Capture the cell that displays the provided text and extract its (x, y) central coordinate. 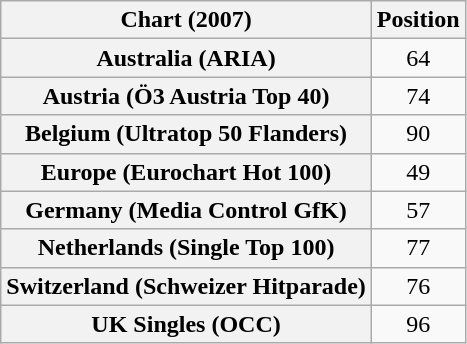
Position (418, 20)
Germany (Media Control GfK) (186, 210)
57 (418, 210)
96 (418, 324)
49 (418, 172)
Australia (ARIA) (186, 58)
77 (418, 248)
Switzerland (Schweizer Hitparade) (186, 286)
74 (418, 96)
Chart (2007) (186, 20)
Belgium (Ultratop 50 Flanders) (186, 134)
UK Singles (OCC) (186, 324)
64 (418, 58)
90 (418, 134)
Austria (Ö3 Austria Top 40) (186, 96)
Netherlands (Single Top 100) (186, 248)
76 (418, 286)
Europe (Eurochart Hot 100) (186, 172)
